Extract the (x, y) coordinate from the center of the cell holding the provided text.  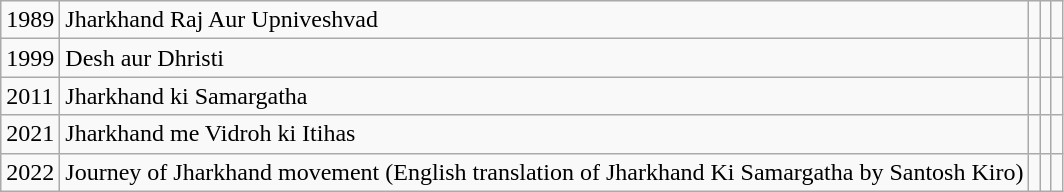
2011 (30, 96)
Jharkhand ki Samargatha (544, 96)
1999 (30, 58)
Journey of Jharkhand movement (English translation of Jharkhand Ki Samargatha by Santosh Kiro) (544, 172)
Jharkhand me Vidroh ki Itihas (544, 134)
Jharkhand Raj Aur Upniveshvad (544, 20)
2022 (30, 172)
2021 (30, 134)
Desh aur Dhristi (544, 58)
1989 (30, 20)
